Return the [x, y] coordinate for the center point of the cell that contains the specified text.  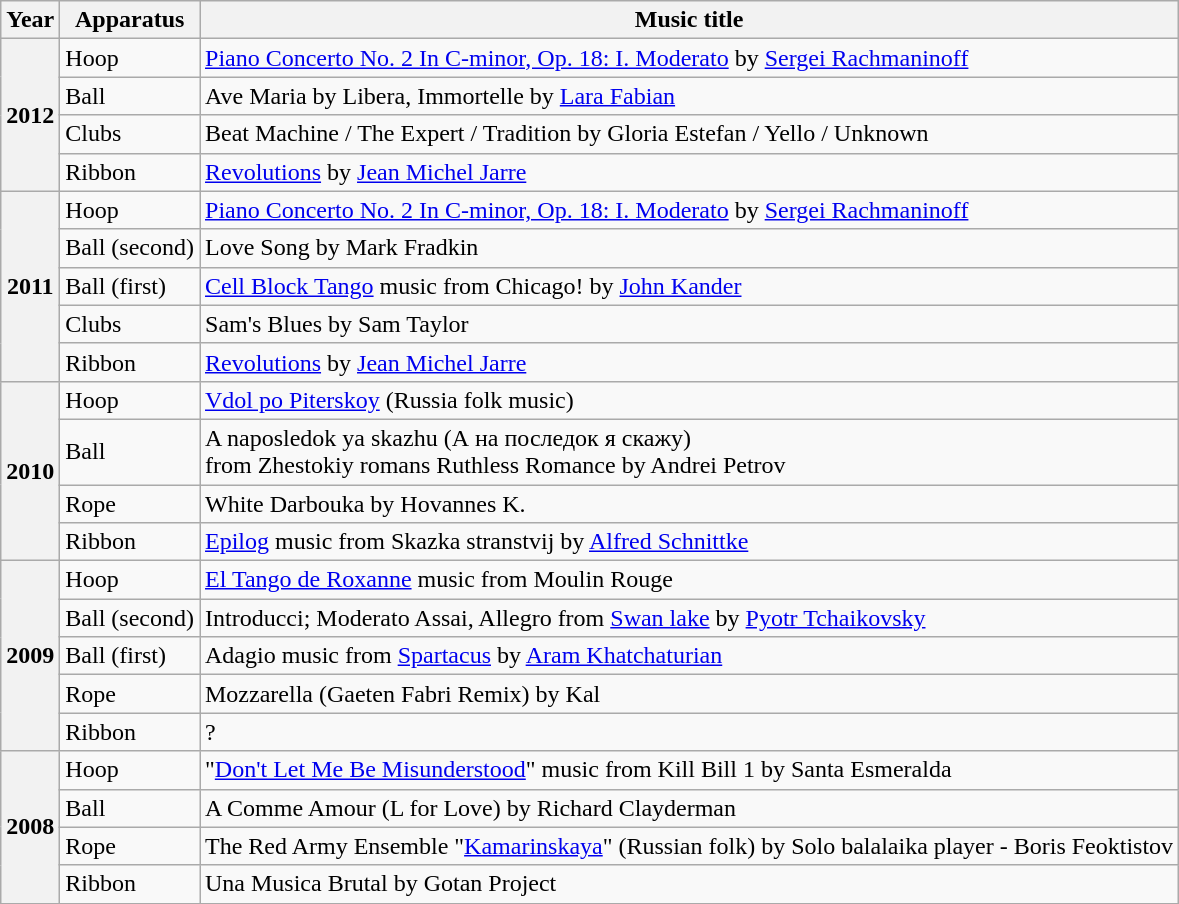
2010 [30, 470]
Beat Machine / The Expert / Tradition by Gloria Estefan / Yello / Unknown [690, 134]
The Red Army Ensemble "Kamarinskaya" (Russian folk) by Solo balalaika player - Boris Feoktistov [690, 846]
? [690, 732]
Ave Maria by Libera, Immortelle by Lara Fabian [690, 96]
Sam's Blues by Sam Taylor [690, 324]
A Comme Amour (L for Love) by Richard Clayderman [690, 808]
Adagio music from Spartacus by Aram Khatchaturian [690, 656]
A naposledok ya skazhu (А на последок я скажу) from Zhestokiy romans Ruthless Romance by Andrei Petrov [690, 452]
Year [30, 20]
2008 [30, 827]
Mozzarella (Gaeten Fabri Remix) by Kal [690, 694]
Apparatus [130, 20]
Vdol po Piterskoy (Russia folk music) [690, 400]
Epilog music from Skazka stranstvij by Alfred Schnittke [690, 542]
Introducci; Moderato Assai, Allegro from Swan lake by Pyotr Tchaikovsky [690, 618]
"Don't Let Me Be Misunderstood" music from Kill Bill 1 by Santa Esmeralda [690, 770]
Music title [690, 20]
2011 [30, 286]
2012 [30, 115]
Love Song by Mark Fradkin [690, 248]
El Tango de Roxanne music from Moulin Rouge [690, 580]
White Darbouka by Hovannes K. [690, 503]
Una Musica Brutal by Gotan Project [690, 884]
2009 [30, 656]
Cell Block Tango music from Chicago! by John Kander [690, 286]
